Pinpoint the cell where the given text exists, returning its [x, y] midpoint coordinate. 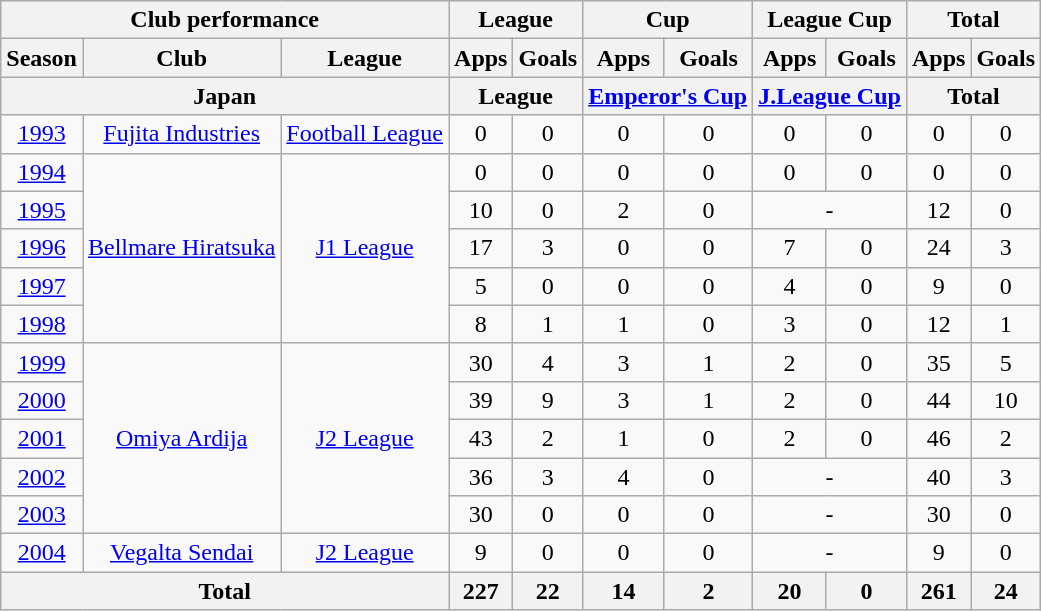
36 [481, 477]
20 [790, 591]
261 [938, 591]
2002 [42, 477]
35 [938, 362]
Fujita Industries [181, 134]
Omiya Ardija [181, 438]
League Cup [830, 20]
43 [481, 438]
1997 [42, 286]
1998 [42, 324]
Football League [365, 134]
2003 [42, 515]
1999 [42, 362]
40 [938, 477]
7 [790, 248]
Club performance [225, 20]
Bellmare Hiratsuka [181, 248]
J.League Cup [830, 96]
1995 [42, 210]
46 [938, 438]
Season [42, 58]
8 [481, 324]
44 [938, 400]
22 [548, 591]
Vegalta Sendai [181, 553]
2004 [42, 553]
39 [481, 400]
2000 [42, 400]
Cup [668, 20]
14 [624, 591]
J1 League [365, 248]
Club [181, 58]
1994 [42, 172]
1993 [42, 134]
2001 [42, 438]
1996 [42, 248]
17 [481, 248]
227 [481, 591]
Japan [225, 96]
Emperor's Cup [668, 96]
